Capture the cell that displays the provided text and extract its (X, Y) central coordinate. 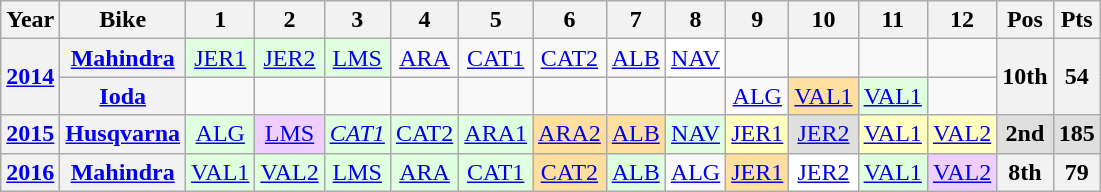
185 (1076, 134)
10th (1025, 77)
Year (30, 20)
2016 (30, 172)
8 (695, 20)
4 (424, 20)
8th (1025, 172)
12 (962, 20)
Ioda (123, 96)
54 (1076, 77)
Husqvarna (123, 134)
2015 (30, 134)
6 (570, 20)
ARA2 (570, 134)
2 (290, 20)
Pos (1025, 20)
3 (357, 20)
7 (636, 20)
10 (824, 20)
ARA1 (496, 134)
9 (758, 20)
5 (496, 20)
2014 (30, 77)
1 (220, 20)
11 (892, 20)
Pts (1076, 20)
Bike (123, 20)
2nd (1025, 134)
79 (1076, 172)
